Pinpoint the cell where the given text exists, returning its [x, y] midpoint coordinate. 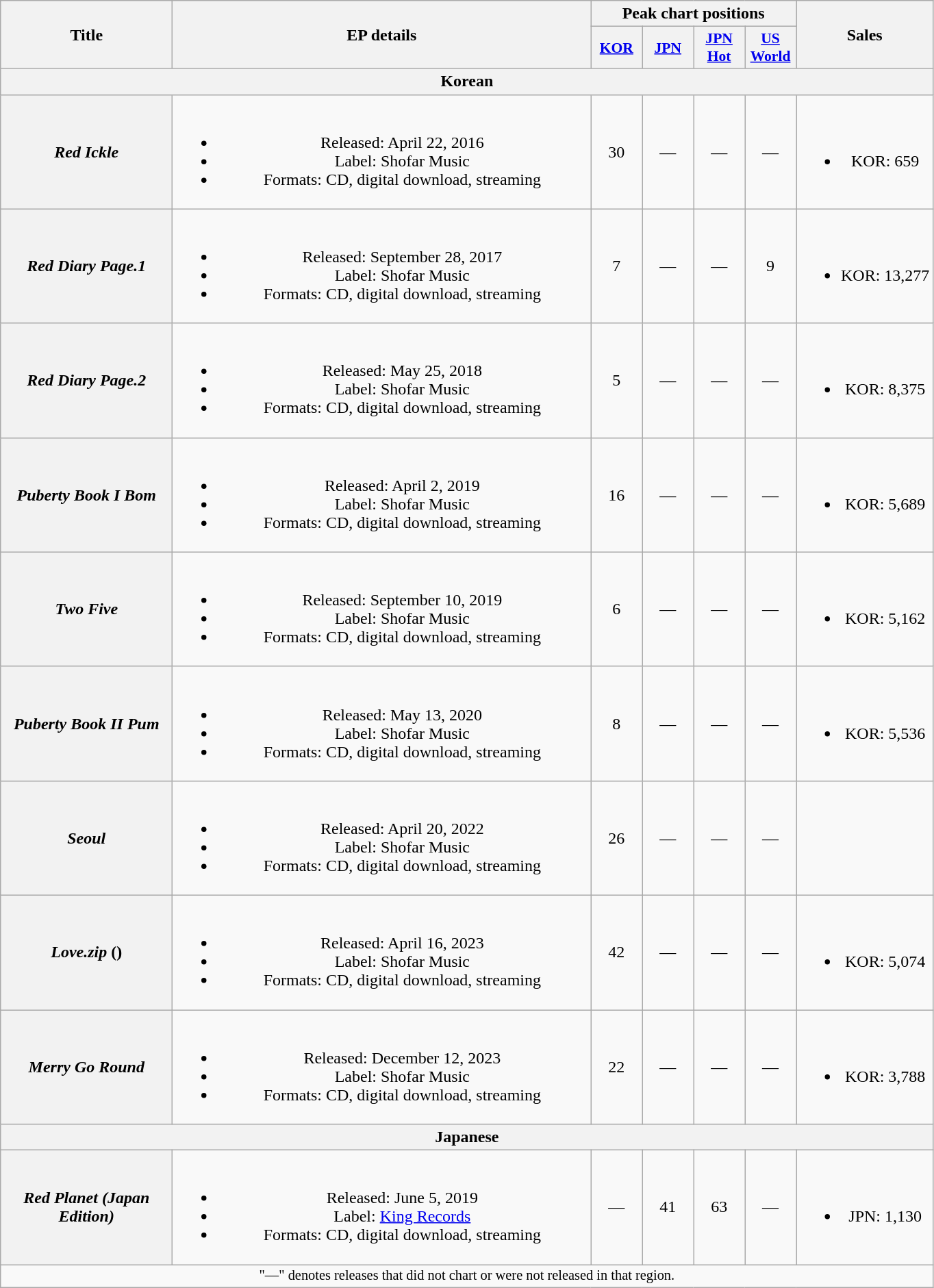
KOR: 3,788 [864, 1067]
Seoul [86, 838]
JPN [668, 48]
5 [616, 381]
63 [719, 1208]
16 [616, 494]
8 [616, 723]
Red Diary Page.1 [86, 266]
Title [86, 34]
Released: April 16, 2023Label: Shofar MusicFormats: CD, digital download, streaming [382, 952]
Released: September 28, 2017Label: Shofar MusicFormats: CD, digital download, streaming [382, 266]
KOR [616, 48]
KOR: 8,375 [864, 381]
7 [616, 266]
Korean [467, 81]
Japanese [467, 1137]
Merry Go Round [86, 1067]
Sales [864, 34]
30 [616, 152]
KOR: 5,074 [864, 952]
JPN: 1,130 [864, 1208]
Released: April 20, 2022Label: Shofar MusicFormats: CD, digital download, streaming [382, 838]
Released: December 12, 2023Label: Shofar MusicFormats: CD, digital download, streaming [382, 1067]
42 [616, 952]
USWorld [771, 48]
Released: April 22, 2016Label: Shofar MusicFormats: CD, digital download, streaming [382, 152]
Puberty Book I Bom [86, 494]
EP details [382, 34]
Red Diary Page.2 [86, 381]
Released: June 5, 2019Label: King RecordsFormats: CD, digital download, streaming [382, 1208]
KOR: 5,162 [864, 609]
Peak chart positions [694, 14]
JPN Hot [719, 48]
Red Planet (Japan Edition) [86, 1208]
22 [616, 1067]
41 [668, 1208]
Puberty Book II Pum [86, 723]
Red Ickle [86, 152]
Released: April 2, 2019Label: Shofar MusicFormats: CD, digital download, streaming [382, 494]
Two Five [86, 609]
"—" denotes releases that did not chart or were not released in that region. [467, 1276]
KOR: 13,277 [864, 266]
Released: May 13, 2020Label: Shofar MusicFormats: CD, digital download, streaming [382, 723]
KOR: 5,689 [864, 494]
Love.zip () [86, 952]
9 [771, 266]
26 [616, 838]
KOR: 5,536 [864, 723]
KOR: 659 [864, 152]
Released: September 10, 2019Label: Shofar MusicFormats: CD, digital download, streaming [382, 609]
6 [616, 609]
Released: May 25, 2018Label: Shofar MusicFormats: CD, digital download, streaming [382, 381]
